Return the [X, Y] coordinate for the center point of the cell that contains the specified text.  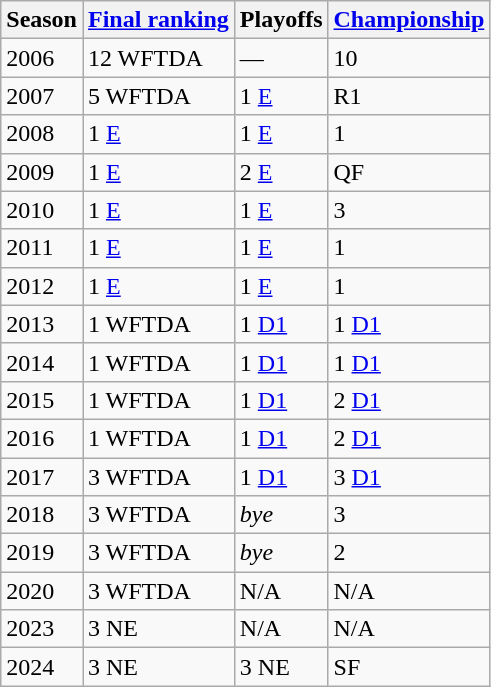
2015 [42, 400]
2011 [42, 248]
SF [409, 667]
2007 [42, 96]
Season [42, 20]
2 E [281, 172]
2023 [42, 629]
2013 [42, 324]
Playoffs [281, 20]
2020 [42, 591]
2014 [42, 362]
2010 [42, 210]
2006 [42, 58]
2019 [42, 553]
2008 [42, 134]
5 WFTDA [158, 96]
2016 [42, 438]
R1 [409, 96]
12 WFTDA [158, 58]
2017 [42, 477]
3 D1 [409, 477]
2018 [42, 515]
2009 [42, 172]
10 [409, 58]
Championship [409, 20]
2 [409, 553]
— [281, 58]
2024 [42, 667]
Final ranking [158, 20]
2012 [42, 286]
QF [409, 172]
